Return (x, y) of the center of cell containing provided text 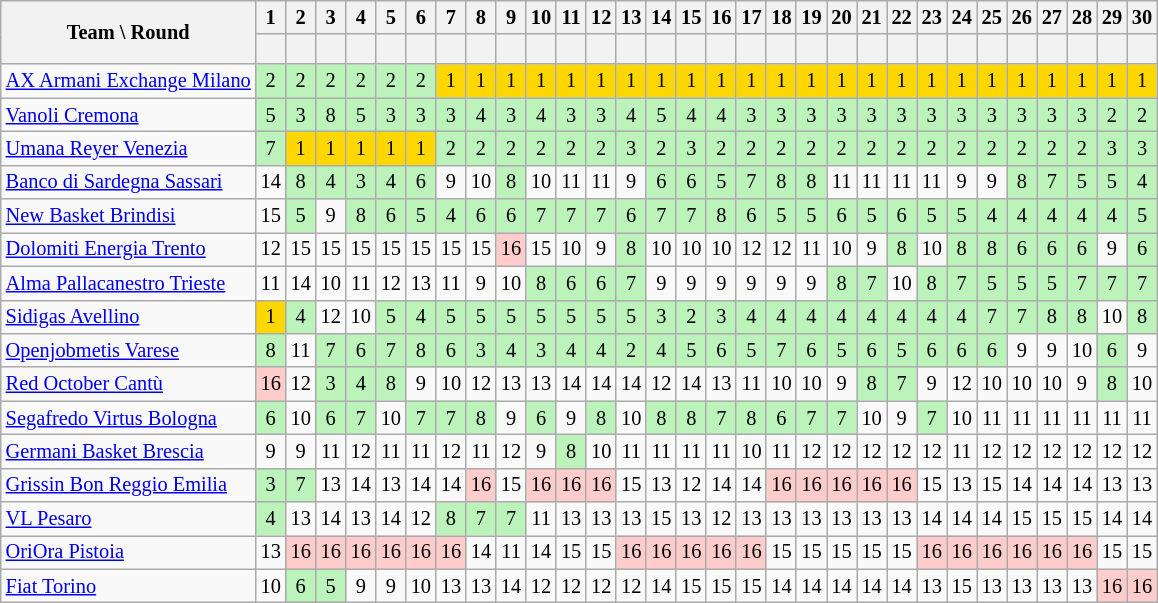
25 (992, 17)
Fiat Torino (128, 586)
Germani Basket Brescia (128, 451)
Banco di Sardegna Sassari (128, 182)
26 (1022, 17)
Dolomiti Energia Trento (128, 249)
27 (1052, 17)
20 (841, 17)
Team \ Round (128, 32)
New Basket Brindisi (128, 216)
19 (811, 17)
24 (962, 17)
22 (902, 17)
OriOra Pistoia (128, 552)
Umana Reyer Venezia (128, 148)
Sidigas Avellino (128, 317)
Segafredo Virtus Bologna (128, 418)
29 (1112, 17)
23 (932, 17)
Openjobmetis Varese (128, 350)
17 (751, 17)
28 (1082, 17)
Grissin Bon Reggio Emilia (128, 485)
30 (1142, 17)
Vanoli Cremona (128, 115)
21 (872, 17)
Red October Cantù (128, 384)
18 (781, 17)
VL Pesaro (128, 519)
AX Armani Exchange Milano (128, 81)
Alma Pallacanestro Trieste (128, 283)
